Find where the given text appears and provide that cell's center as (X, Y) coordinate. 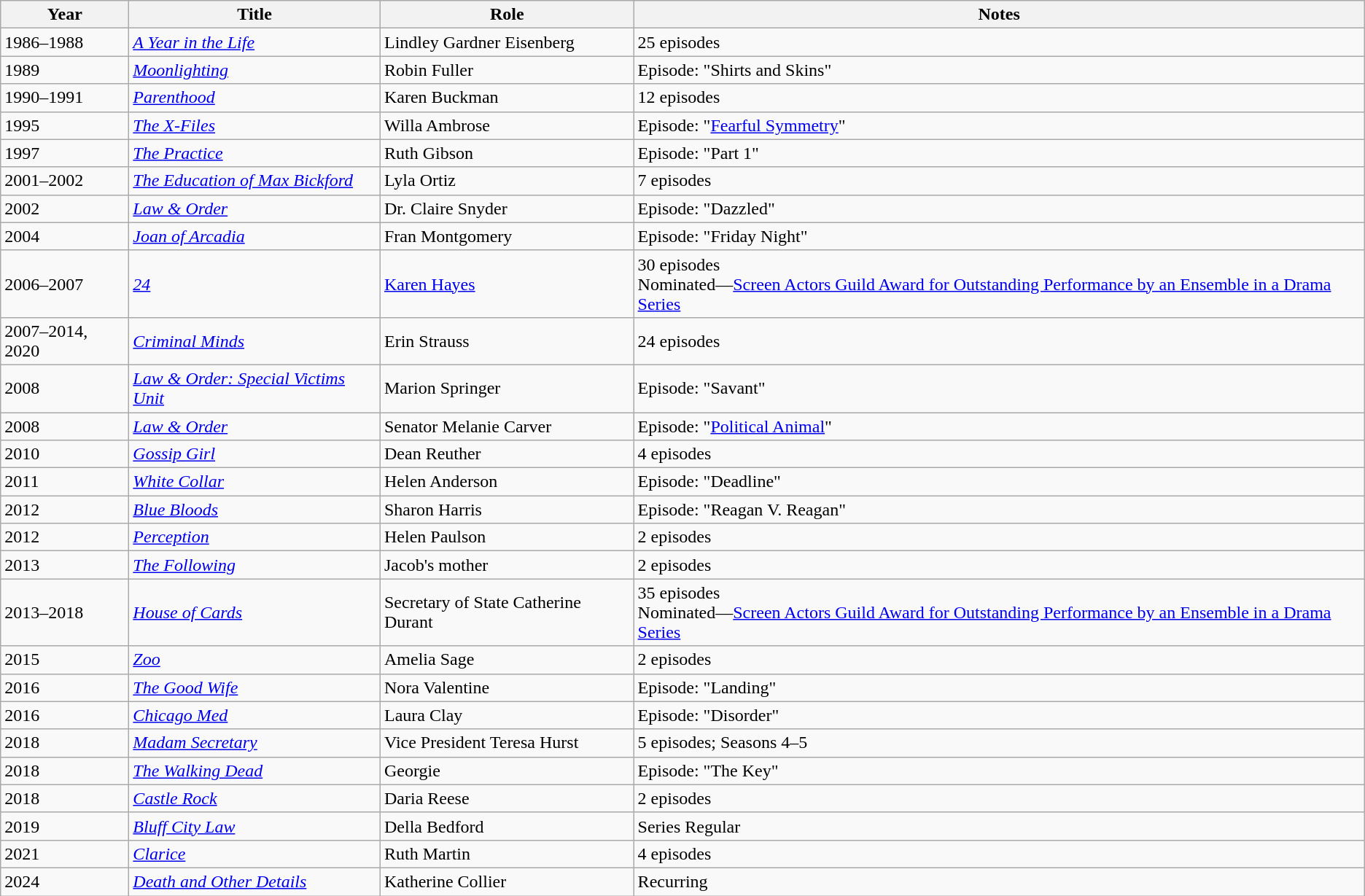
Moonlighting (255, 70)
Recurring (999, 881)
Episode: "Landing" (999, 687)
Willa Ambrose (507, 125)
Ruth Gibson (507, 153)
Clarice (255, 854)
Lindley Gardner Eisenberg (507, 42)
Criminal Minds (255, 341)
24 (255, 284)
Helen Paulson (507, 537)
Episode: "Shirts and Skins" (999, 70)
1986–1988 (65, 42)
Dr. Claire Snyder (507, 209)
24 episodes (999, 341)
Episode: "Dazzled" (999, 209)
Lyla Ortiz (507, 181)
Senator Melanie Carver (507, 426)
1995 (65, 125)
Episode: "Friday Night" (999, 236)
Law & Order: Special Victims Unit (255, 388)
The Following (255, 565)
1989 (65, 70)
Perception (255, 537)
Role (507, 15)
2004 (65, 236)
Madam Secretary (255, 743)
7 episodes (999, 181)
30 episodesNominated—Screen Actors Guild Award for Outstanding Performance by an Ensemble in a Drama Series (999, 284)
Sharon Harris (507, 510)
2006–2007 (65, 284)
The Good Wife (255, 687)
Parenthood (255, 98)
Robin Fuller (507, 70)
Castle Rock (255, 798)
Series Regular (999, 826)
Episode: "Savant" (999, 388)
2002 (65, 209)
Death and Other Details (255, 881)
25 episodes (999, 42)
Amelia Sage (507, 660)
2013–2018 (65, 612)
Ruth Martin (507, 854)
Nora Valentine (507, 687)
House of Cards (255, 612)
2010 (65, 454)
Episode: "Part 1" (999, 153)
Karen Hayes (507, 284)
Marion Springer (507, 388)
2015 (65, 660)
Joan of Arcadia (255, 236)
5 episodes; Seasons 4–5 (999, 743)
Helen Anderson (507, 482)
Daria Reese (507, 798)
Karen Buckman (507, 98)
Laura Clay (507, 715)
Della Bedford (507, 826)
Episode: "Political Animal" (999, 426)
Secretary of State Catherine Durant (507, 612)
2019 (65, 826)
Gossip Girl (255, 454)
Dean Reuther (507, 454)
Bluff City Law (255, 826)
2001–2002 (65, 181)
2013 (65, 565)
2024 (65, 881)
Episode: "Disorder" (999, 715)
The Education of Max Bickford (255, 181)
The Walking Dead (255, 771)
Chicago Med (255, 715)
2011 (65, 482)
2021 (65, 854)
Title (255, 15)
Fran Montgomery (507, 236)
Zoo (255, 660)
12 episodes (999, 98)
Georgie (507, 771)
The X-Files (255, 125)
Year (65, 15)
Episode: "The Key" (999, 771)
Episode: "Deadline" (999, 482)
The Practice (255, 153)
Erin Strauss (507, 341)
1990–1991 (65, 98)
Vice President Teresa Hurst (507, 743)
Episode: "Reagan V. Reagan" (999, 510)
2007–2014, 2020 (65, 341)
1997 (65, 153)
A Year in the Life (255, 42)
Blue Bloods (255, 510)
Notes (999, 15)
35 episodesNominated—Screen Actors Guild Award for Outstanding Performance by an Ensemble in a Drama Series (999, 612)
Jacob's mother (507, 565)
Katherine Collier (507, 881)
White Collar (255, 482)
Episode: "Fearful Symmetry" (999, 125)
